Detect which cell encompasses the target text, then output its [X, Y] center coordinate. 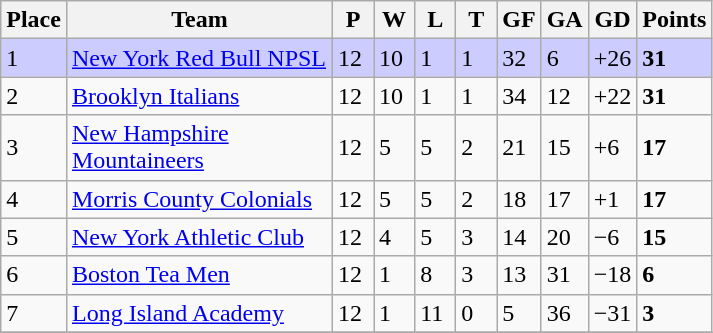
0 [476, 313]
Team [199, 20]
GF [519, 20]
18 [519, 199]
−6 [612, 237]
Long Island Academy [199, 313]
21 [519, 148]
−18 [612, 275]
P [354, 20]
W [394, 20]
20 [564, 237]
New York Athletic Club [199, 237]
New Hampshire Mountaineers [199, 148]
34 [519, 96]
−31 [612, 313]
13 [519, 275]
T [476, 20]
+1 [612, 199]
36 [564, 313]
GD [612, 20]
Place [34, 20]
Points [674, 20]
14 [519, 237]
32 [519, 58]
Morris County Colonials [199, 199]
+22 [612, 96]
Brooklyn Italians [199, 96]
8 [436, 275]
+26 [612, 58]
Boston Tea Men [199, 275]
11 [436, 313]
7 [34, 313]
GA [564, 20]
L [436, 20]
New York Red Bull NPSL [199, 58]
+6 [612, 148]
